Identify which cell holds the provided text, then report its (X, Y) central coordinate. 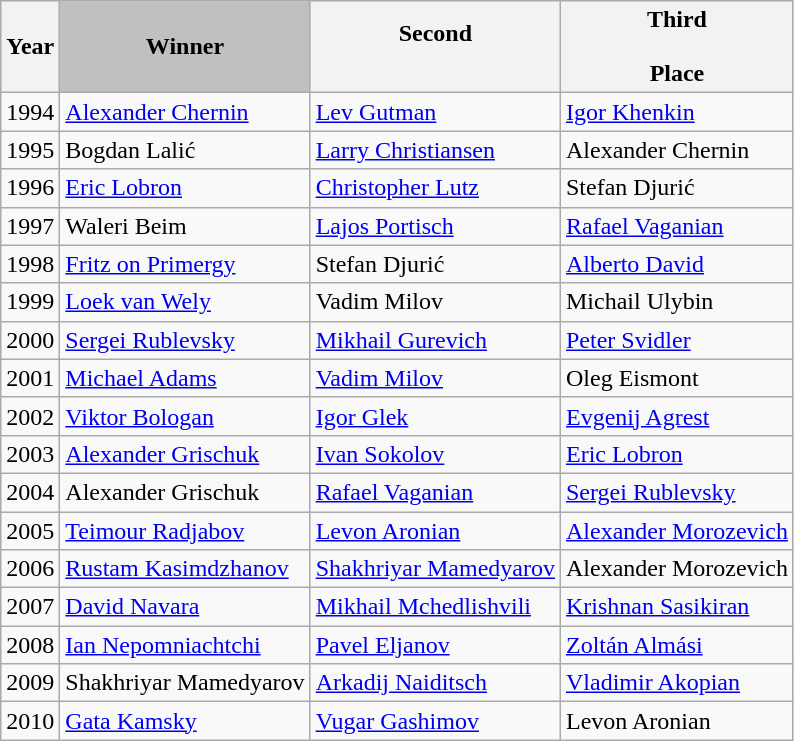
Winner (185, 47)
Alberto David (676, 264)
Igor Glek (435, 416)
Mikhail Gurevich (435, 340)
Peter Svidler (676, 340)
Loek van Wely (185, 302)
Zoltán Almási (676, 645)
Bogdan Lalić (185, 150)
Igor Khenkin (676, 112)
Oleg Eismont (676, 378)
Ian Nepomniachtchi (185, 645)
Second (435, 47)
Lev Gutman (435, 112)
Ivan Sokolov (435, 454)
2003 (30, 454)
Rustam Kasimdzhanov (185, 569)
1999 (30, 302)
Krishnan Sasikiran (676, 607)
2006 (30, 569)
1995 (30, 150)
1997 (30, 226)
ThirdPlace (676, 47)
Mikhail Mchedlishvili (435, 607)
Evgenij Agrest (676, 416)
1996 (30, 188)
2008 (30, 645)
2010 (30, 721)
Year (30, 47)
Vugar Gashimov (435, 721)
2007 (30, 607)
2001 (30, 378)
2000 (30, 340)
2004 (30, 492)
2009 (30, 683)
Gata Kamsky (185, 721)
Arkadij Naiditsch (435, 683)
Fritz on Primergy (185, 264)
Larry Christiansen (435, 150)
Viktor Bologan (185, 416)
Vladimir Akopian (676, 683)
2002 (30, 416)
Teimour Radjabov (185, 531)
Lajos Portisch (435, 226)
1998 (30, 264)
2005 (30, 531)
Pavel Eljanov (435, 645)
Waleri Beim (185, 226)
Michail Ulybin (676, 302)
David Navara (185, 607)
Michael Adams (185, 378)
Christopher Lutz (435, 188)
1994 (30, 112)
